Capture the cell that displays the provided text and extract its (X, Y) central coordinate. 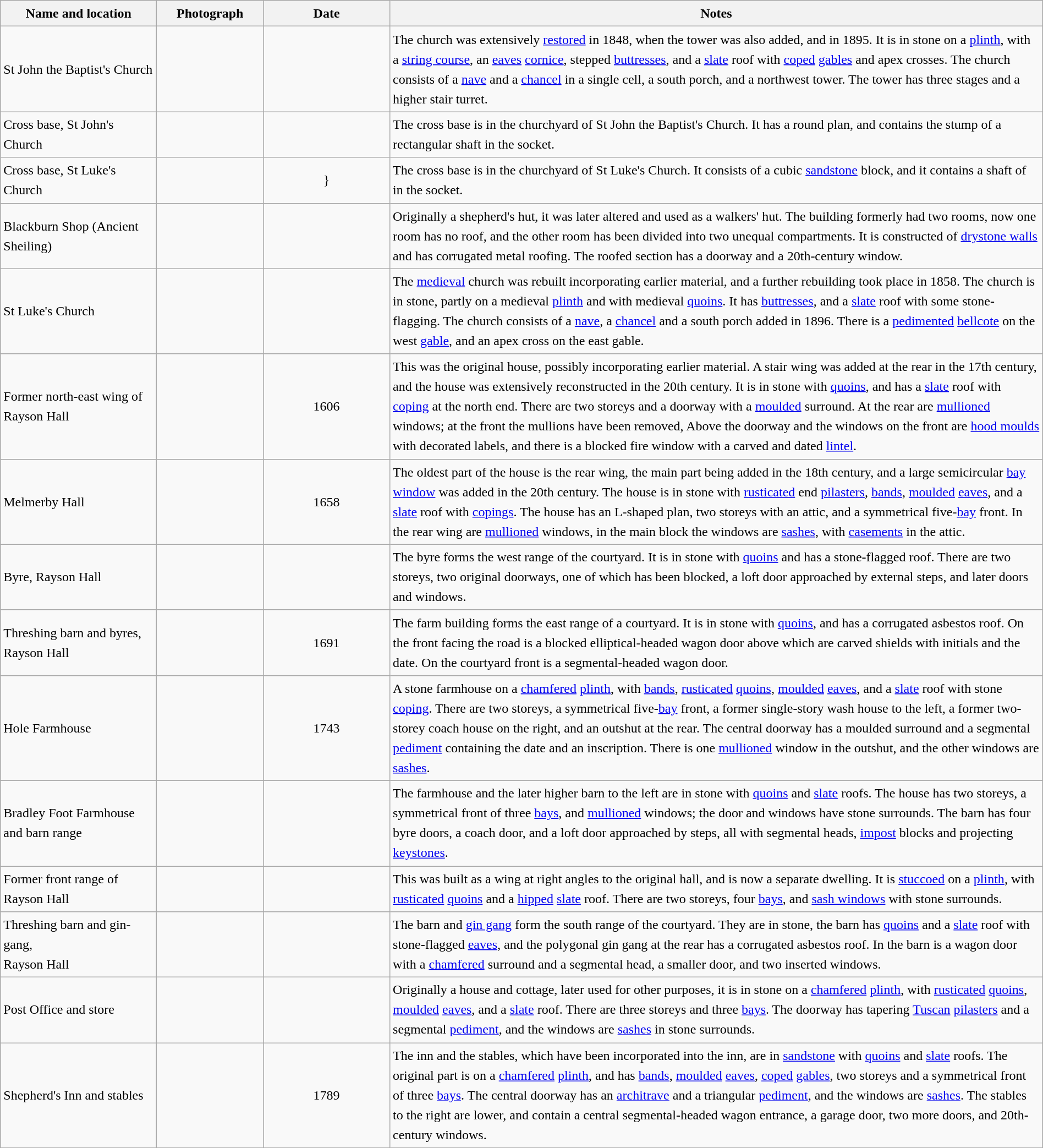
1789 (327, 1095)
St John the Baptist's Church (79, 69)
Photograph (210, 13)
1743 (327, 728)
Bradley Foot Farmhouse and barn range (79, 823)
Post Office and store (79, 1010)
Threshing barn and byres,Rayson Hall (79, 643)
} (327, 181)
Date (327, 13)
Cross base, St John's Church (79, 134)
Notes (716, 13)
Byre, Rayson Hall (79, 577)
1658 (327, 502)
Shepherd's Inn and stables (79, 1095)
Former front range of Rayson Hall (79, 889)
1606 (327, 406)
Name and location (79, 13)
The cross base is in the churchyard of St Luke's Church. It consists of a cubic sandstone block, and it contains a shaft of in the socket. (716, 181)
Hole Farmhouse (79, 728)
Cross base, St Luke's Church (79, 181)
Blackburn Shop (Ancient Sheiling) (79, 236)
St Luke's Church (79, 311)
1691 (327, 643)
Former north-east wing of Rayson Hall (79, 406)
Melmerby Hall (79, 502)
Threshing barn and gin-gang,Rayson Hall (79, 944)
